From the cell containing the given text, extract its center point as [x, y] coordinate. 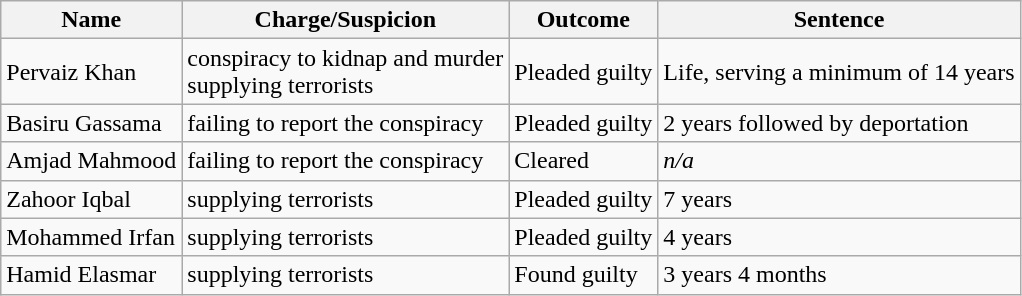
Outcome [584, 20]
Found guilty [584, 275]
Charge/Suspicion [346, 20]
Hamid Elasmar [92, 275]
2 years followed by deportation [839, 123]
Life, serving a minimum of 14 years [839, 72]
Cleared [584, 161]
Name [92, 20]
Basiru Gassama [92, 123]
n/a [839, 161]
Zahoor Iqbal [92, 199]
7 years [839, 199]
Amjad Mahmood [92, 161]
4 years [839, 237]
Pervaiz Khan [92, 72]
3 years 4 months [839, 275]
conspiracy to kidnap and murder supplying terrorists [346, 72]
Sentence [839, 20]
Mohammed Irfan [92, 237]
